Provide the (X, Y) coordinate of the cell's center where the given text is located.  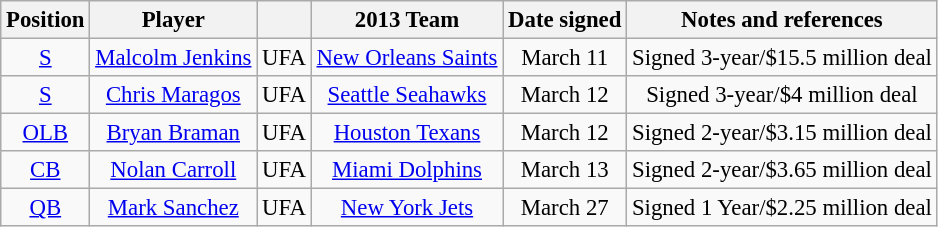
OLB (46, 133)
Signed 3-year/$4 million deal (782, 95)
Malcolm Jenkins (174, 58)
Signed 1 Year/$2.25 million deal (782, 208)
Bryan Braman (174, 133)
March 13 (565, 170)
2013 Team (407, 20)
March 11 (565, 58)
Seattle Seahawks (407, 95)
Miami Dolphins (407, 170)
QB (46, 208)
New Orleans Saints (407, 58)
Signed 3-year/$15.5 million deal (782, 58)
March 27 (565, 208)
New York Jets (407, 208)
Date signed (565, 20)
Signed 2-year/$3.65 million deal (782, 170)
Position (46, 20)
CB (46, 170)
Player (174, 20)
Houston Texans (407, 133)
Mark Sanchez (174, 208)
Notes and references (782, 20)
Chris Maragos (174, 95)
Nolan Carroll (174, 170)
Signed 2-year/$3.15 million deal (782, 133)
